Output the (X, Y) coordinate of the center of the cell containing the given text.  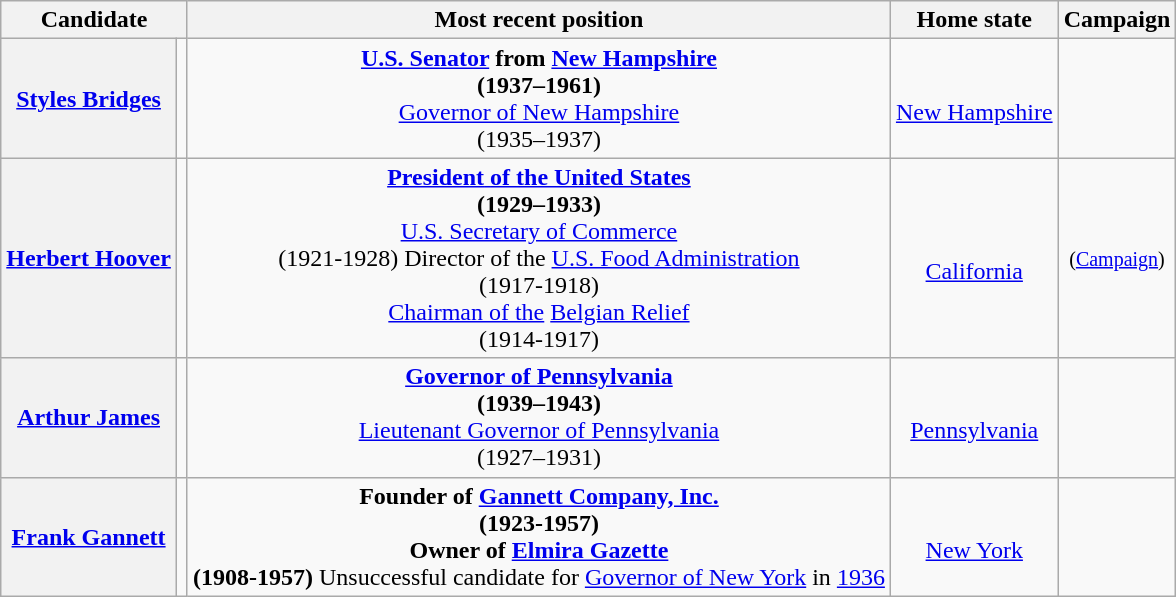
(Campaign) (1117, 258)
Most recent position (538, 20)
Pennsylvania (974, 418)
Herbert Hoover (89, 258)
U.S. Senator from New Hampshire(1937–1961)Governor of New Hampshire(1935–1937) (538, 98)
Arthur James (89, 418)
Frank Gannett (89, 536)
Styles Bridges (89, 98)
Home state (974, 20)
New York (974, 536)
Candidate (94, 20)
Founder of Gannett Company, Inc.(1923-1957)Owner of Elmira Gazette(1908-1957) Unsuccessful candidate for Governor of New York in 1936 (538, 536)
New Hampshire (974, 98)
Governor of Pennsylvania(1939–1943)Lieutenant Governor of Pennsylvania(1927–1931) (538, 418)
California (974, 258)
Campaign (1117, 20)
